Provide the [x, y] coordinate of the cell's center where the given text is located.  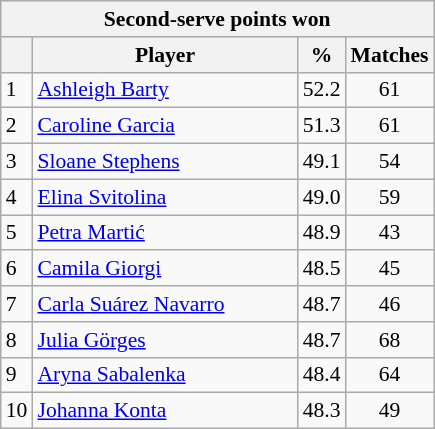
49 [389, 411]
10 [17, 411]
54 [389, 162]
Matches [389, 55]
7 [17, 304]
48.9 [322, 233]
48.4 [322, 375]
52.2 [322, 90]
49.1 [322, 162]
Second-serve points won [218, 19]
6 [17, 269]
% [322, 55]
4 [17, 197]
48.5 [322, 269]
Aryna Sabalenka [164, 375]
Carla Suárez Navarro [164, 304]
2 [17, 126]
5 [17, 233]
Sloane Stephens [164, 162]
3 [17, 162]
43 [389, 233]
51.3 [322, 126]
Caroline Garcia [164, 126]
48.3 [322, 411]
1 [17, 90]
Petra Martić [164, 233]
Johanna Konta [164, 411]
9 [17, 375]
59 [389, 197]
68 [389, 340]
Julia Görges [164, 340]
Player [164, 55]
45 [389, 269]
Camila Giorgi [164, 269]
64 [389, 375]
46 [389, 304]
8 [17, 340]
Elina Svitolina [164, 197]
49.0 [322, 197]
Ashleigh Barty [164, 90]
